Return the [x, y] coordinate for the center point of the cell that contains the specified text.  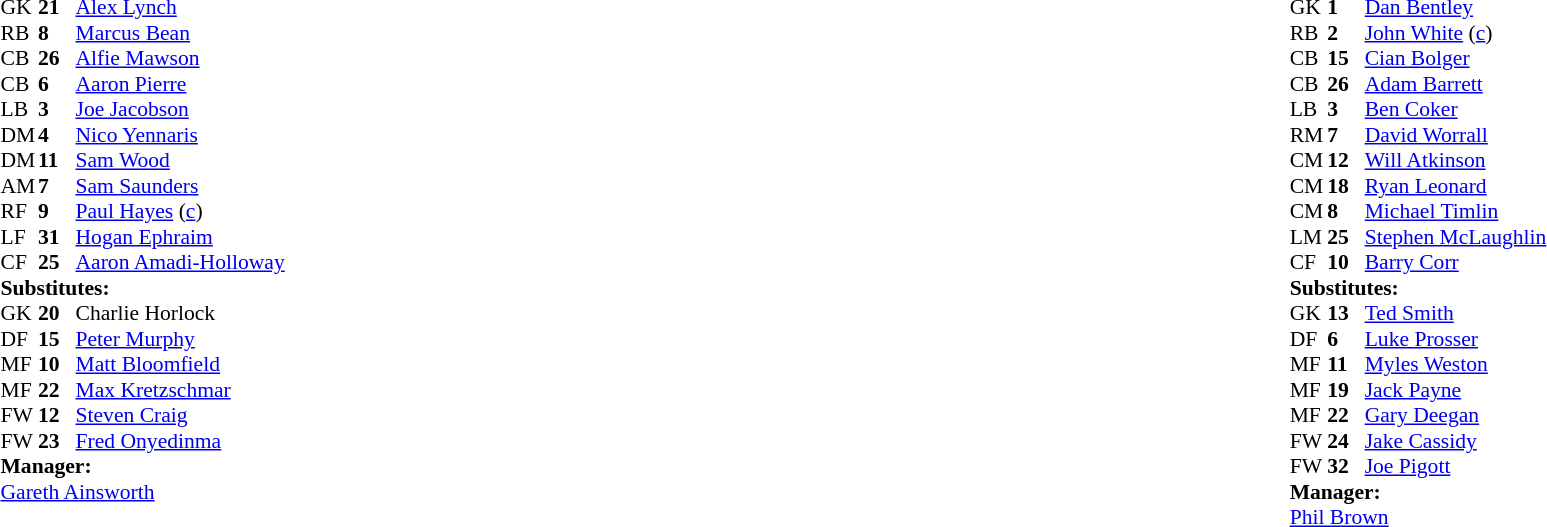
Joe Jacobson [180, 109]
Ryan Leonard [1456, 186]
20 [57, 313]
Ben Coker [1456, 109]
Fred Onyedinma [180, 441]
Paul Hayes (c) [180, 211]
Sam Wood [180, 161]
Stephen McLaughlin [1456, 237]
RM [1309, 135]
Matt Bloomfield [180, 365]
Jack Payne [1456, 390]
13 [1346, 313]
Hogan Ephraim [180, 237]
Alfie Mawson [180, 59]
Will Atkinson [1456, 161]
Aaron Amadi-Holloway [180, 263]
Jake Cassidy [1456, 441]
LF [19, 237]
Steven Craig [180, 415]
RF [19, 211]
Aaron Pierre [180, 84]
32 [1346, 467]
Ted Smith [1456, 313]
Adam Barrett [1456, 84]
Myles Weston [1456, 365]
Joe Pigott [1456, 467]
Marcus Bean [180, 33]
Luke Prosser [1456, 339]
AM [19, 186]
4 [57, 135]
David Worrall [1456, 135]
Barry Corr [1456, 263]
31 [57, 237]
Cian Bolger [1456, 59]
Nico Yennaris [180, 135]
John White (c) [1456, 33]
9 [57, 211]
Sam Saunders [180, 186]
Gareth Ainsworth [142, 492]
Peter Murphy [180, 339]
18 [1346, 186]
Gary Deegan [1456, 415]
24 [1346, 441]
23 [57, 441]
19 [1346, 390]
LM [1309, 237]
Charlie Horlock [180, 313]
2 [1346, 33]
Max Kretzschmar [180, 390]
Michael Timlin [1456, 211]
